Identify which cell holds the provided text, then report its [x, y] central coordinate. 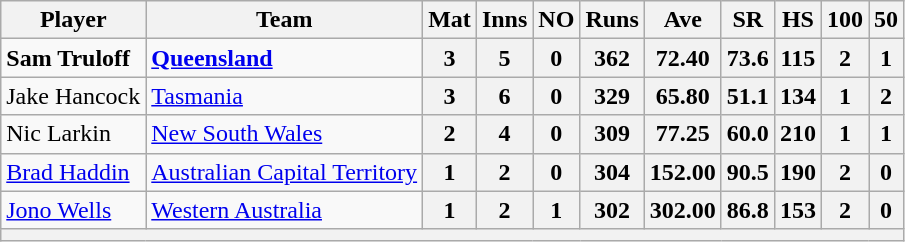
77.25 [682, 134]
134 [798, 96]
Team [284, 20]
302 [612, 210]
New South Wales [284, 134]
153 [798, 210]
Player [74, 20]
72.40 [682, 58]
100 [844, 20]
Nic Larkin [74, 134]
Mat [450, 20]
Runs [612, 20]
NO [556, 20]
Inns [504, 20]
Australian Capital Territory [284, 172]
Brad Haddin [74, 172]
4 [504, 134]
210 [798, 134]
Ave [682, 20]
115 [798, 58]
50 [886, 20]
HS [798, 20]
Western Australia [284, 210]
190 [798, 172]
5 [504, 58]
SR [748, 20]
60.0 [748, 134]
362 [612, 58]
73.6 [748, 58]
304 [612, 172]
6 [504, 96]
86.8 [748, 210]
90.5 [748, 172]
329 [612, 96]
Jono Wells [74, 210]
Sam Truloff [74, 58]
Queensland [284, 58]
Tasmania [284, 96]
302.00 [682, 210]
152.00 [682, 172]
Jake Hancock [74, 96]
51.1 [748, 96]
309 [612, 134]
65.80 [682, 96]
